Output the [X, Y] coordinate of the center of the cell containing the given text.  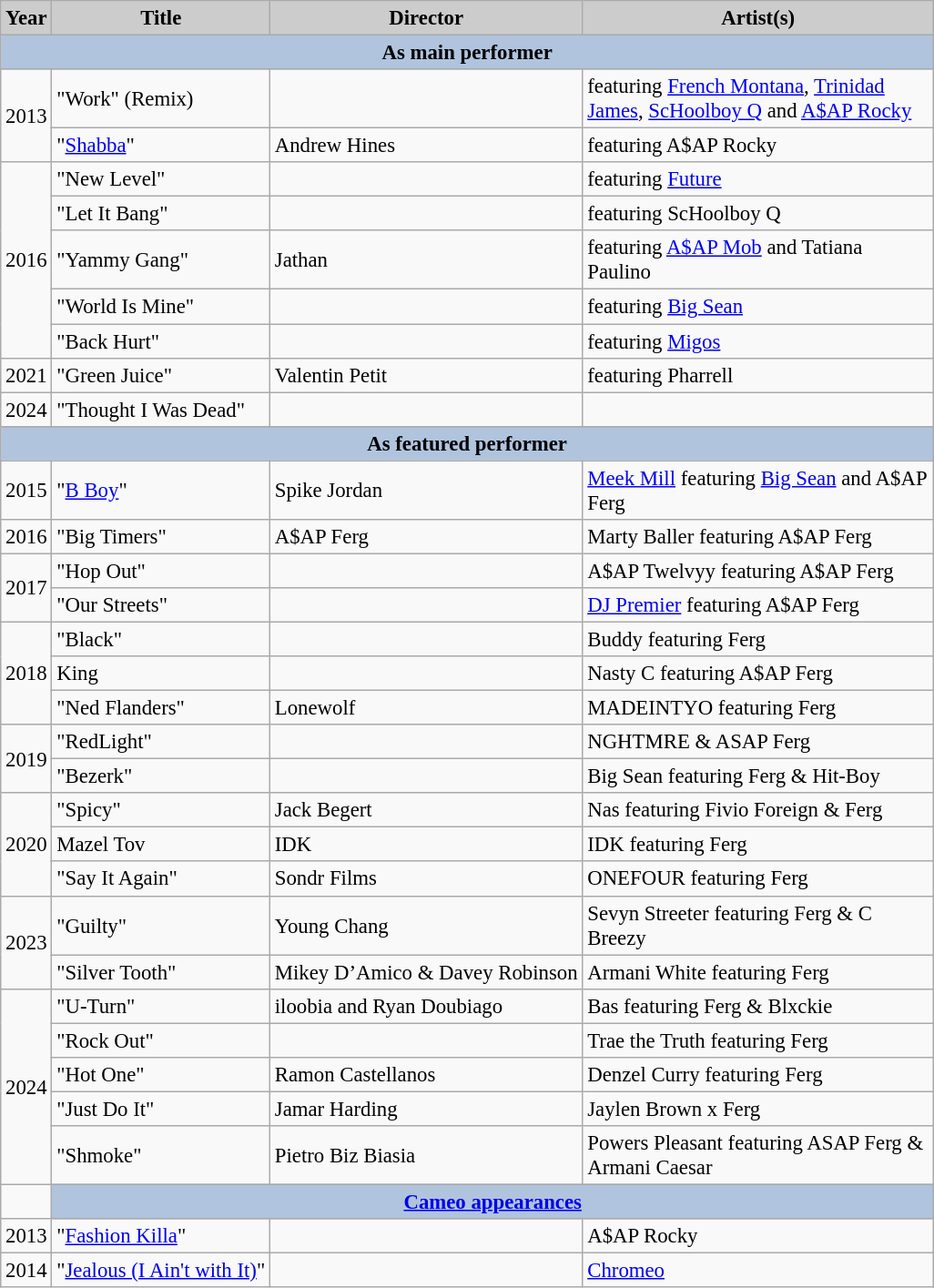
"Jealous (I Ain't with It)" [161, 1271]
Andrew Hines [426, 146]
featuring Migos [758, 341]
"Big Timers" [161, 537]
A$AP Ferg [426, 537]
"Ned Flanders" [161, 708]
Title [161, 18]
Sevyn Streeter featuring Ferg & C Breezy [758, 925]
"RedLight" [161, 742]
"Bezerk" [161, 776]
Jathan [426, 260]
King [161, 674]
"Rock Out" [161, 1040]
"Work" (Remix) [161, 98]
Bas featuring Ferg & Blxckie [758, 1006]
Valentin Petit [426, 375]
MADEINTYO featuring Ferg [758, 708]
featuring Big Sean [758, 307]
"Let It Bang" [161, 214]
Nasty C featuring A$AP Ferg [758, 674]
Year [26, 18]
A$AP Rocky [758, 1236]
A$AP Twelvyy featuring A$AP Ferg [758, 571]
Jaylen Brown x Ferg [758, 1109]
As main performer [468, 53]
"Shabba" [161, 146]
DJ Premier featuring A$AP Ferg [758, 605]
2015 [26, 490]
"Shmoke" [161, 1156]
"Just Do It" [161, 1109]
"Hop Out" [161, 571]
Cameo appearances [493, 1202]
Buddy featuring Ferg [758, 639]
As featured performer [468, 443]
Director [426, 18]
2017 [26, 588]
Lonewolf [426, 708]
featuring A$AP Rocky [758, 146]
"Fashion Killa" [161, 1236]
iloobia and Ryan Doubiago [426, 1006]
"Yammy Gang" [161, 260]
Spike Jordan [426, 490]
Jamar Harding [426, 1109]
NGHTMRE & ASAP Ferg [758, 742]
Mikey D’Amico & Davey Robinson [426, 972]
"World Is Mine" [161, 307]
featuring Future [758, 179]
"Black" [161, 639]
Marty Baller featuring A$AP Ferg [758, 537]
"B Boy" [161, 490]
"Say It Again" [161, 879]
"Thought I Was Dead" [161, 410]
featuring A$AP Mob and Tatiana Paulino [758, 260]
ONEFOUR featuring Ferg [758, 879]
IDK featuring Ferg [758, 845]
2020 [26, 845]
2021 [26, 375]
"Spicy" [161, 810]
Artist(s) [758, 18]
"Back Hurt" [161, 341]
Sondr Films [426, 879]
2018 [26, 674]
IDK [426, 845]
2019 [26, 759]
Young Chang [426, 925]
"U-Turn" [161, 1006]
"Silver Tooth" [161, 972]
Jack Begert [426, 810]
Powers Pleasant featuring ASAP Ferg & Armani Caesar [758, 1156]
Mazel Tov [161, 845]
Chromeo [758, 1271]
Big Sean featuring Ferg & Hit-Boy [758, 776]
Ramon Castellanos [426, 1075]
"Our Streets" [161, 605]
2014 [26, 1271]
"Green Juice" [161, 375]
Trae the Truth featuring Ferg [758, 1040]
featuring Pharrell [758, 375]
Denzel Curry featuring Ferg [758, 1075]
featuring ScHoolboy Q [758, 214]
Pietro Biz Biasia [426, 1156]
Meek Mill featuring Big Sean and A$AP Ferg [758, 490]
2023 [26, 942]
"Guilty" [161, 925]
Armani White featuring Ferg [758, 972]
featuring French Montana, Trinidad James, ScHoolboy Q and A$AP Rocky [758, 98]
Nas featuring Fivio Foreign & Ferg [758, 810]
"Hot One" [161, 1075]
"New Level" [161, 179]
